Search for the cell housing the specified text and yield its (x, y) center coordinate. 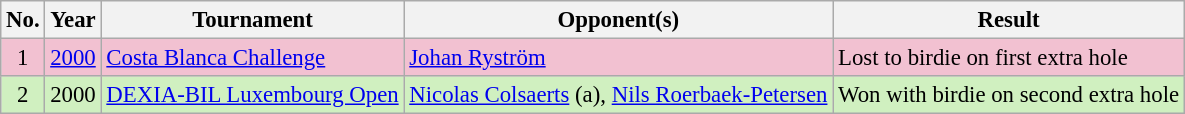
Won with birdie on second extra hole (1009, 95)
2 (23, 95)
DEXIA-BIL Luxembourg Open (252, 95)
1 (23, 58)
Result (1009, 20)
Tournament (252, 20)
Lost to birdie on first extra hole (1009, 58)
No. (23, 20)
Costa Blanca Challenge (252, 58)
Johan Ryström (618, 58)
Year (73, 20)
Opponent(s) (618, 20)
Nicolas Colsaerts (a), Nils Roerbaek-Petersen (618, 95)
